Capture the cell that displays the provided text and extract its [X, Y] central coordinate. 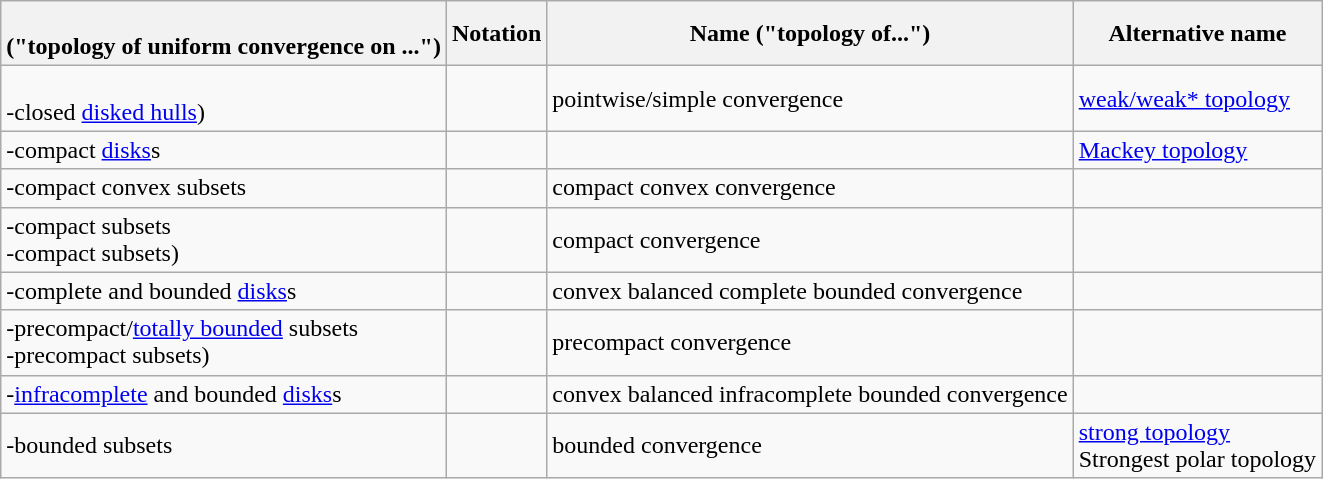
Name ("topology of...") [810, 34]
("topology of uniform convergence on ...") [224, 34]
Alternative name [1197, 34]
-infracomplete and bounded diskss [224, 394]
-complete and bounded diskss [224, 291]
compact convex convergence [810, 188]
precompact convergence [810, 342]
-compact diskss [224, 150]
bounded convergence [810, 446]
convex balanced infracomplete bounded convergence [810, 394]
strong topologyStrongest polar topology [1197, 446]
-precompact/totally bounded subsets-precompact subsets) [224, 342]
weak/weak* topology [1197, 98]
-compact subsets-compact subsets) [224, 240]
Notation [496, 34]
convex balanced complete bounded convergence [810, 291]
compact convergence [810, 240]
pointwise/simple convergence [810, 98]
-bounded subsets [224, 446]
-closed disked hulls) [224, 98]
Mackey topology [1197, 150]
-compact convex subsets [224, 188]
